Search for the cell housing the specified text and yield its [X, Y] center coordinate. 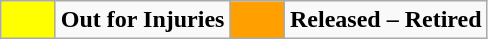
Out for Injuries [142, 20]
Released – Retired [386, 20]
